Provide the [X, Y] coordinate of the cell's center where the given text is located.  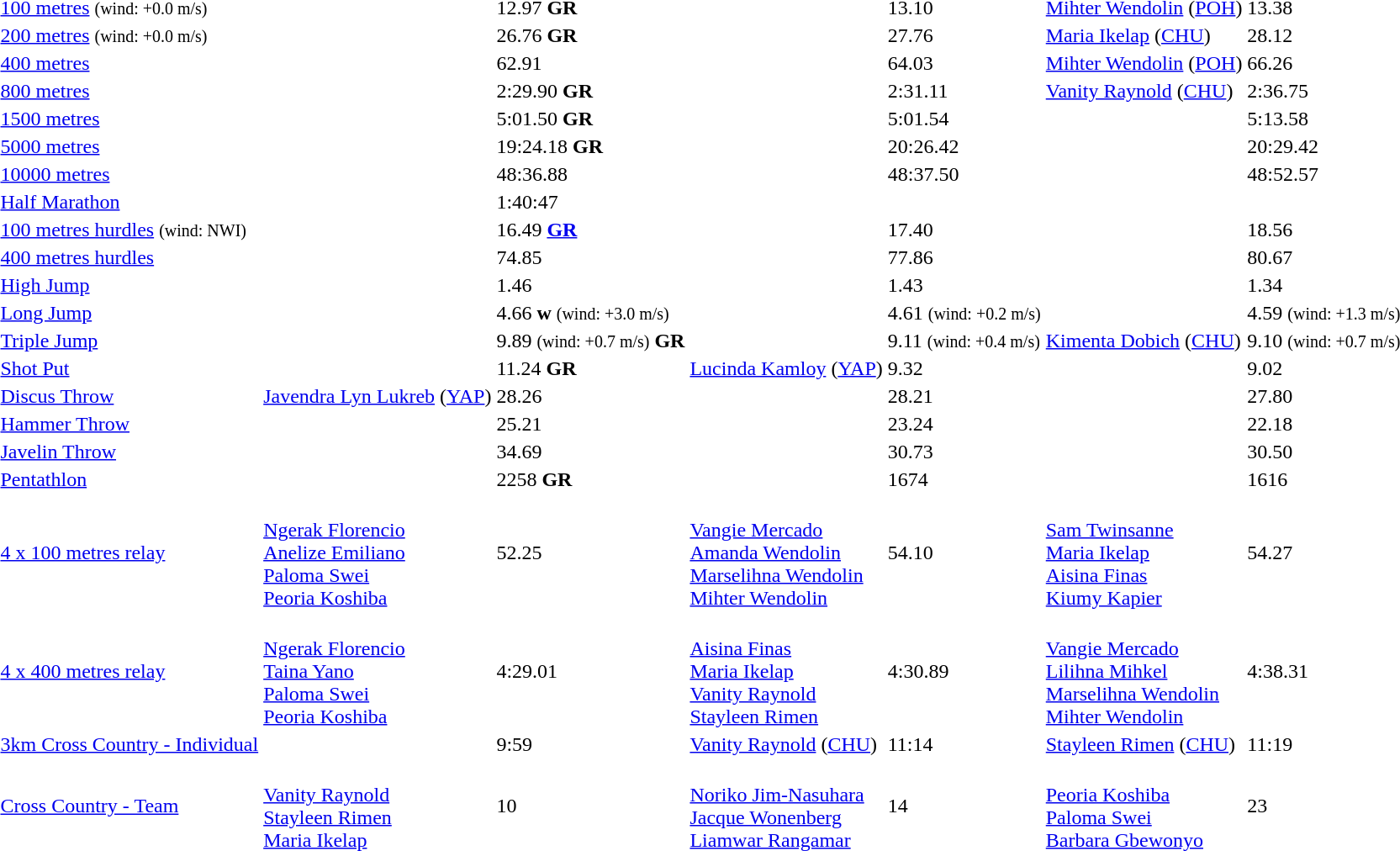
19:24.18 GR [590, 146]
23.24 [964, 424]
1674 [964, 479]
34.69 [590, 452]
77.86 [964, 257]
2258 GR [590, 479]
1.46 [590, 285]
28.26 [590, 396]
4.66 w (wind: +3.0 m/s) [590, 313]
11.24 GR [590, 368]
48:37.50 [964, 174]
20:26.42 [964, 146]
Vangie Mercado Lilihna Mihkel Marselihna Wendolin Mihter Wendolin [1144, 671]
30.73 [964, 452]
62.91 [590, 63]
Stayleen Rimen (CHU) [1144, 744]
11:14 [964, 744]
26.76 GR [590, 35]
Maria Ikelap (CHU) [1144, 35]
17.40 [964, 230]
52.25 [590, 552]
Sam Twinsanne Maria Ikelap Aisina Finas Kiumy Kapier [1144, 552]
27.76 [964, 35]
Vangie Mercado Amanda Wendolin Marselihna Wendolin Mihter Wendolin [786, 552]
5:01.54 [964, 119]
9:59 [590, 744]
Ngerak Florencio Taina Yano Paloma Swei Peoria Koshiba [378, 671]
16.49 GR [590, 230]
54.10 [964, 552]
5:01.50 GR [590, 119]
48:36.88 [590, 174]
Kimenta Dobich (CHU) [1144, 341]
28.21 [964, 396]
25.21 [590, 424]
Javendra Lyn Lukreb (YAP) [378, 396]
9.89 (wind: +0.7 m/s) GR [590, 341]
9.32 [964, 368]
4.61 (wind: +0.2 m/s) [964, 313]
Mihter Wendolin (POH) [1144, 63]
2:29.90 GR [590, 91]
2:31.11 [964, 91]
4:30.89 [964, 671]
1.43 [964, 285]
74.85 [590, 257]
1:40:47 [590, 202]
4:29.01 [590, 671]
Aisina Finas Maria Ikelap Vanity Raynold Stayleen Rimen [786, 671]
9.11 (wind: +0.4 m/s) [964, 341]
Lucinda Kamloy (YAP) [786, 368]
Ngerak Florencio Anelize Emiliano Paloma Swei Peoria Koshiba [378, 552]
64.03 [964, 63]
